Extract the (x, y) coordinate from the center of the cell holding the provided text.  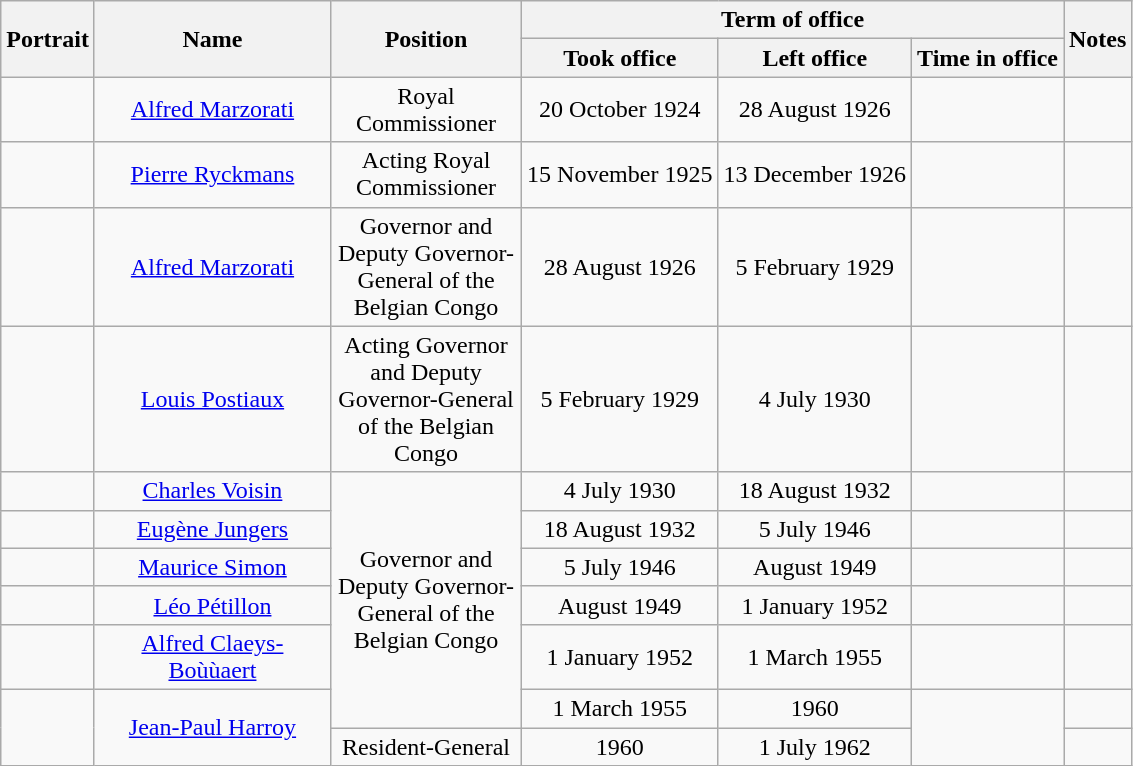
15 November 1925 (620, 174)
Louis Postiaux (212, 399)
Maurice Simon (212, 567)
Notes (1098, 39)
Acting Royal Commissioner (426, 174)
13 December 1926 (815, 174)
1 July 1962 (815, 747)
Time in office (988, 58)
Royal Commissioner (426, 110)
Term of office (793, 20)
Alfred Claeys-Boùùaert (212, 656)
Pierre Ryckmans (212, 174)
Resident-General (426, 747)
20 October 1924 (620, 110)
Portrait (48, 39)
Acting Governor and Deputy Governor-General of the Belgian Congo (426, 399)
Jean-Paul Harroy (212, 727)
Left office (815, 58)
Name (212, 39)
Charles Voisin (212, 491)
Eugène Jungers (212, 529)
Léo Pétillon (212, 605)
Took office (620, 58)
Position (426, 39)
